Provide the [x, y] coordinate of the cell's center where the given text is located.  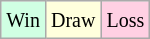
Loss [126, 20]
Draw [72, 20]
Win [24, 20]
